Return the (x, y) coordinate for the center point of the cell that contains the specified text.  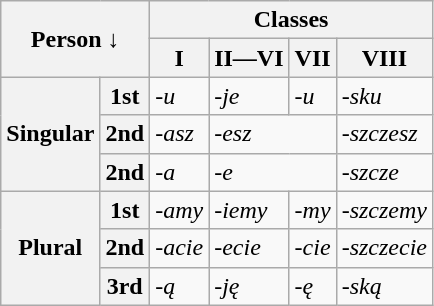
-acie (180, 248)
-a (180, 172)
-iemy (249, 210)
-je (249, 96)
-ą (180, 286)
-ską (384, 286)
Classes (292, 20)
-ję (249, 286)
-sku (384, 96)
-cie (312, 248)
Plural (50, 248)
I (180, 58)
VII (312, 58)
-e (273, 172)
VIII (384, 58)
-my (312, 210)
-asz (180, 134)
-szczesz (384, 134)
-ę (312, 286)
-amy (180, 210)
-szczemy (384, 210)
II—VI (249, 58)
-esz (273, 134)
-szcze (384, 172)
-ecie (249, 248)
-szczecie (384, 248)
Singular (50, 134)
3rd (125, 286)
Person ↓ (76, 39)
